Output the (x, y) coordinate of the center of the cell containing the given text.  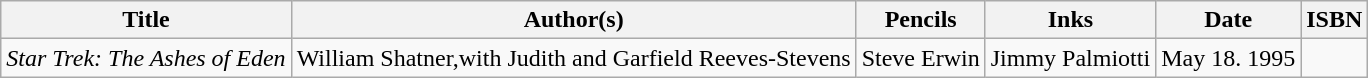
Steve Erwin (920, 58)
Date (1228, 20)
Star Trek: The Ashes of Eden (146, 58)
Pencils (920, 20)
Jimmy Palmiotti (1070, 58)
ISBN (1334, 20)
Author(s) (574, 20)
Title (146, 20)
May 18. 1995 (1228, 58)
Inks (1070, 20)
William Shatner,with Judith and Garfield Reeves-Stevens (574, 58)
